Pinpoint the cell where the given text exists, returning its (x, y) midpoint coordinate. 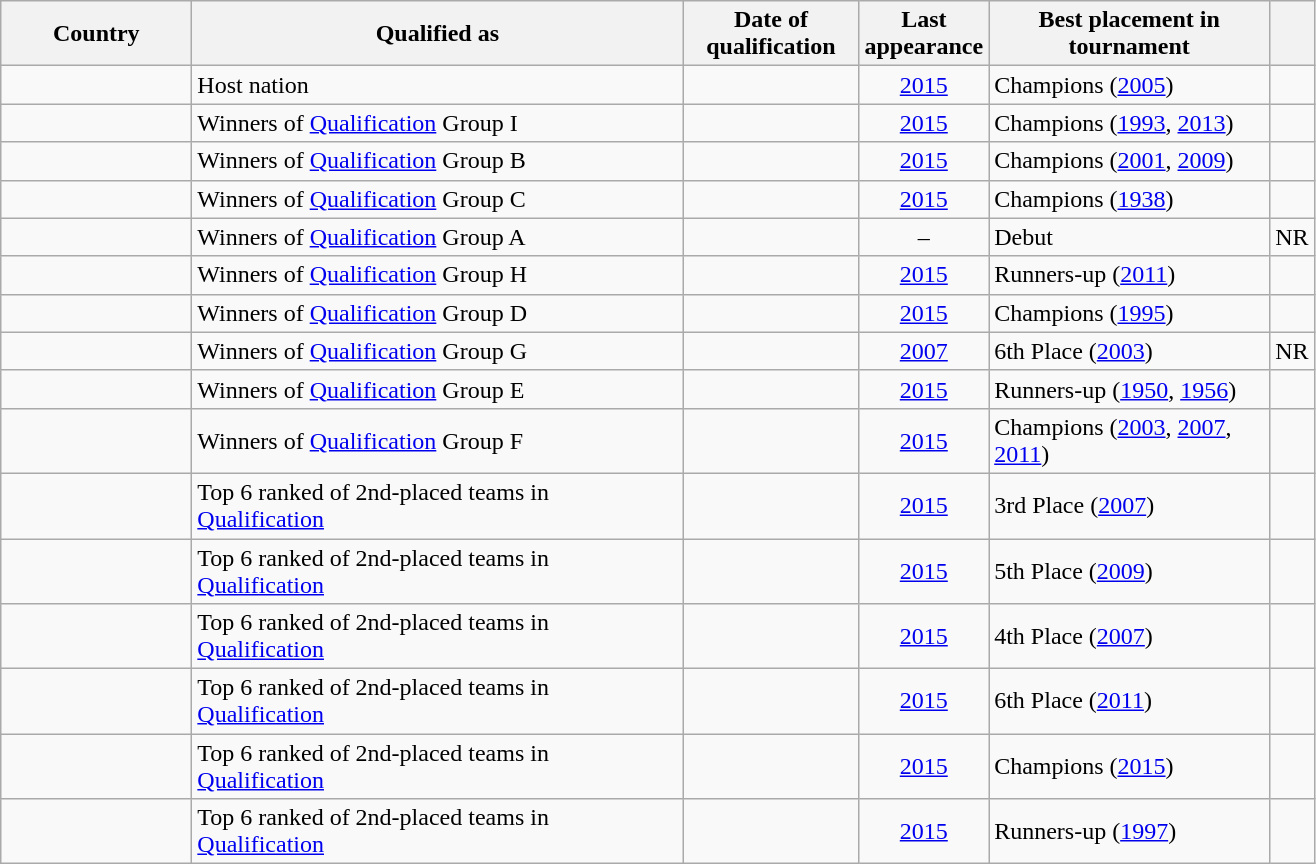
2007 (924, 351)
Winners of Qualification Group A (438, 237)
6th Place (2003) (1130, 351)
Champions (1993, 2013) (1130, 123)
Last appearance (924, 34)
Runners-up (1950, 1956) (1130, 389)
Debut (1130, 237)
6th Place (2011) (1130, 702)
Winners of Qualification Group D (438, 313)
Champions (2003, 2007, 2011) (1130, 440)
Champions (1995) (1130, 313)
Winners of Qualification Group E (438, 389)
4th Place (2007) (1130, 636)
Country (96, 34)
5th Place (2009) (1130, 570)
Champions (1938) (1130, 199)
Winners of Qualification Group G (438, 351)
Champions (2001, 2009) (1130, 161)
Champions (2015) (1130, 766)
Runners-up (1997) (1130, 832)
Host nation (438, 85)
Winners of Qualification Group B (438, 161)
– (924, 237)
Winners of Qualification Group C (438, 199)
3rd Place (2007) (1130, 506)
Winners of Qualification Group F (438, 440)
Date of qualification (771, 34)
Winners of Qualification Group H (438, 275)
Runners-up (2011) (1130, 275)
Qualified as (438, 34)
Best placement in tournament (1130, 34)
Winners of Qualification Group I (438, 123)
Champions (2005) (1130, 85)
